Locate the cell with the specified text and output its [X, Y] center coordinate. 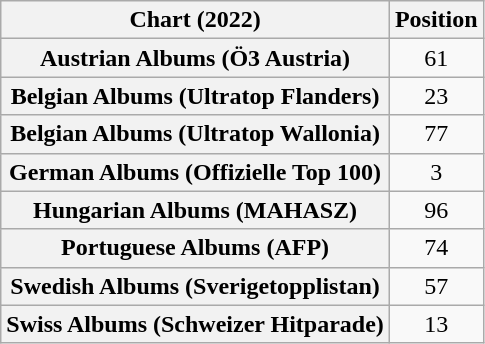
57 [436, 286]
23 [436, 96]
13 [436, 324]
3 [436, 172]
German Albums (Offizielle Top 100) [196, 172]
96 [436, 210]
Swedish Albums (Sverigetopplistan) [196, 286]
77 [436, 134]
Position [436, 20]
74 [436, 248]
61 [436, 58]
Belgian Albums (Ultratop Wallonia) [196, 134]
Austrian Albums (Ö3 Austria) [196, 58]
Hungarian Albums (MAHASZ) [196, 210]
Chart (2022) [196, 20]
Portuguese Albums (AFP) [196, 248]
Swiss Albums (Schweizer Hitparade) [196, 324]
Belgian Albums (Ultratop Flanders) [196, 96]
